Locate the cell with the specified text and output its [x, y] center coordinate. 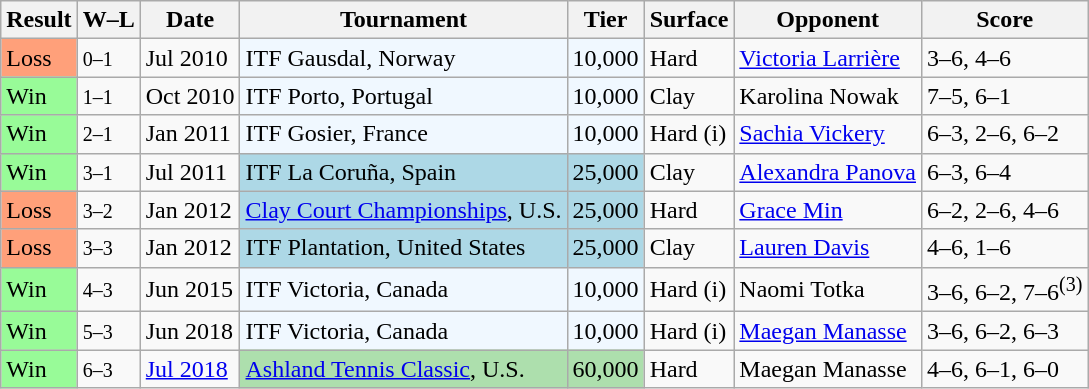
3–2 [108, 210]
7–5, 6–1 [1004, 96]
6–3 [108, 369]
3–1 [108, 172]
Date [190, 20]
5–3 [108, 331]
Surface [689, 20]
1–1 [108, 96]
6–2, 2–6, 4–6 [1004, 210]
3–6, 6–2, 7–6(3) [1004, 290]
Ashland Tennis Classic, U.S. [404, 369]
3–3 [108, 248]
Score [1004, 20]
ITF La Coruña, Spain [404, 172]
Tournament [404, 20]
Alexandra Panova [828, 172]
Jul 2018 [190, 369]
W–L [108, 20]
4–3 [108, 290]
2–1 [108, 134]
4–6, 6–1, 6–0 [1004, 369]
Naomi Totka [828, 290]
Jul 2010 [190, 58]
60,000 [606, 369]
Karolina Nowak [828, 96]
ITF Plantation, United States [404, 248]
Jun 2018 [190, 331]
Victoria Larrière [828, 58]
Opponent [828, 20]
6–3, 6–4 [1004, 172]
Result [39, 20]
Oct 2010 [190, 96]
3–6, 6–2, 6–3 [1004, 331]
Sachia Vickery [828, 134]
ITF Porto, Portugal [404, 96]
ITF Gosier, France [404, 134]
Jan 2011 [190, 134]
Jun 2015 [190, 290]
6–3, 2–6, 6–2 [1004, 134]
Clay Court Championships, U.S. [404, 210]
Lauren Davis [828, 248]
3–6, 4–6 [1004, 58]
Jul 2011 [190, 172]
Tier [606, 20]
Grace Min [828, 210]
0–1 [108, 58]
ITF Gausdal, Norway [404, 58]
4–6, 1–6 [1004, 248]
